Return the [X, Y] coordinate for the center point of the cell that contains the specified text.  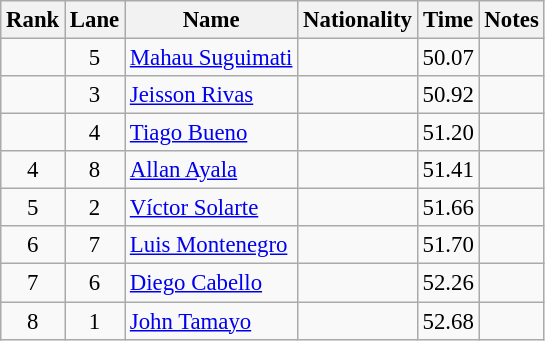
Víctor Solarte [212, 208]
51.70 [448, 245]
Diego Cabello [212, 283]
Tiago Bueno [212, 133]
52.26 [448, 283]
Allan Ayala [212, 170]
Mahau Suguimati [212, 58]
Luis Montenegro [212, 245]
2 [95, 208]
51.41 [448, 170]
Rank [33, 20]
1 [95, 321]
Notes [512, 20]
3 [95, 95]
50.07 [448, 58]
51.66 [448, 208]
Time [448, 20]
50.92 [448, 95]
Name [212, 20]
Lane [95, 20]
52.68 [448, 321]
51.20 [448, 133]
Nationality [358, 20]
John Tamayo [212, 321]
Jeisson Rivas [212, 95]
